Return (X, Y) of the center of cell containing provided text 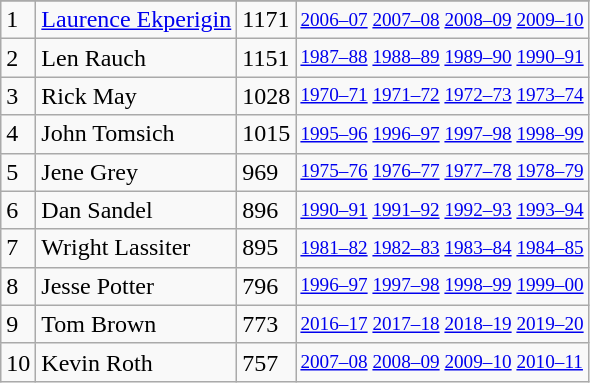
John Tomsich (136, 134)
757 (266, 362)
Kevin Roth (136, 362)
Laurence Ekperigin (136, 20)
Len Rauch (136, 58)
1151 (266, 58)
1996–97 1997–98 1998–99 1999–00 (442, 286)
1975–76 1976–77 1977–78 1978–79 (442, 172)
969 (266, 172)
2007–08 2008–09 2009–10 2010–11 (442, 362)
Tom Brown (136, 324)
1987–88 1988–89 1989–90 1990–91 (442, 58)
1970–71 1971–72 1972–73 1973–74 (442, 96)
1995–96 1996–97 1997–98 1998–99 (442, 134)
2 (18, 58)
Dan Sandel (136, 210)
Rick May (136, 96)
895 (266, 248)
2016–17 2017–18 2018–19 2019–20 (442, 324)
796 (266, 286)
896 (266, 210)
7 (18, 248)
1171 (266, 20)
1028 (266, 96)
4 (18, 134)
1 (18, 20)
6 (18, 210)
Jene Grey (136, 172)
2006–07 2007–08 2008–09 2009–10 (442, 20)
1015 (266, 134)
8 (18, 286)
1981–82 1982–83 1983–84 1984–85 (442, 248)
5 (18, 172)
Jesse Potter (136, 286)
773 (266, 324)
Wright Lassiter (136, 248)
1990–91 1991–92 1992–93 1993–94 (442, 210)
9 (18, 324)
10 (18, 362)
3 (18, 96)
